Return [x, y] of the center of cell containing provided text 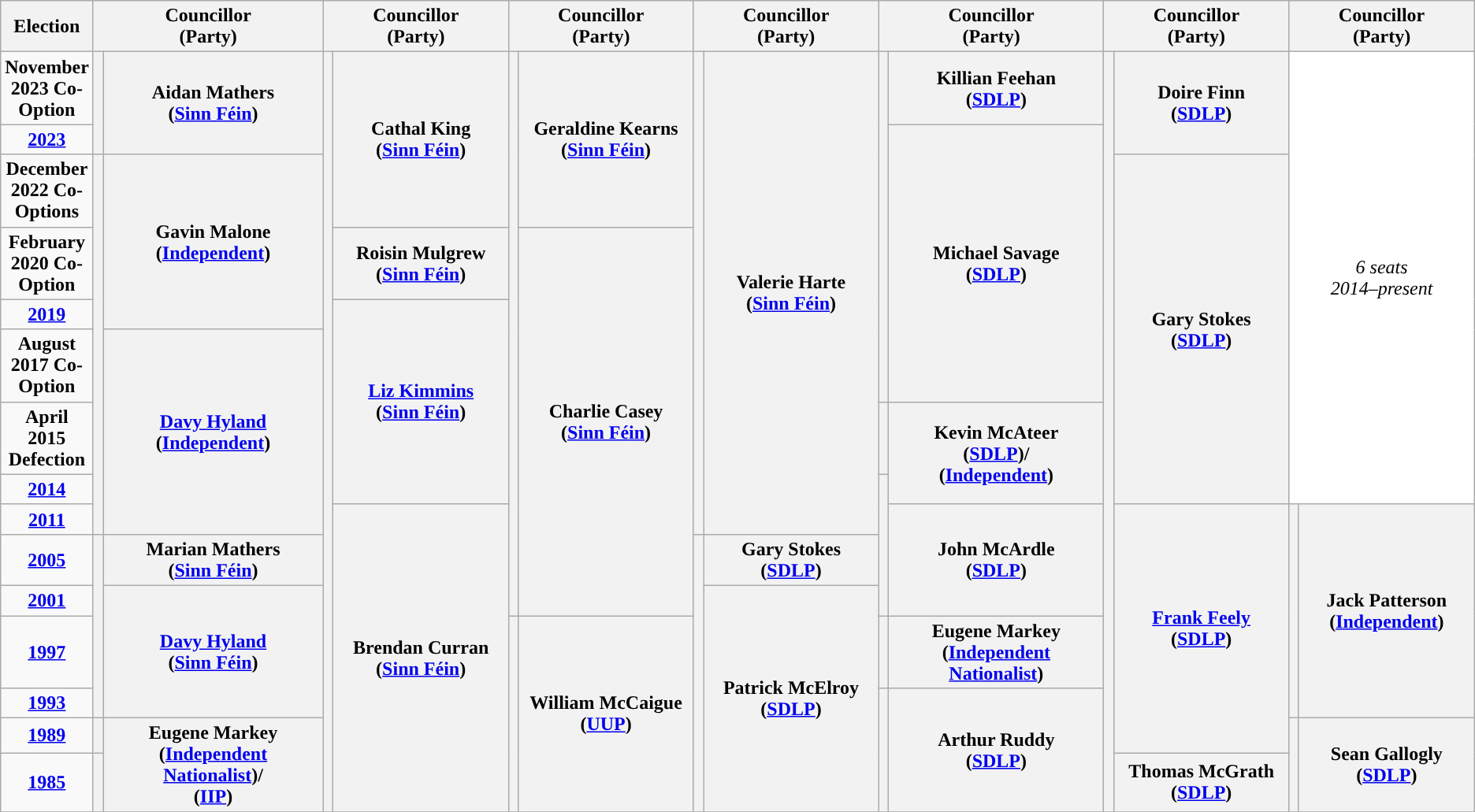
1993 [47, 703]
Liz Kimmins (Sinn Féin) [421, 402]
Davy Hyland (Independent) [214, 432]
2001 [47, 600]
Election [47, 27]
Jack Patterson (Independent) [1387, 611]
Valerie Harte (Sinn Féin) [791, 293]
Kevin McAteer (SDLP)/ (Independent) [996, 453]
William McCaigue (UUP) [606, 714]
Gavin Malone (Independent) [214, 242]
John McArdle (SDLP) [996, 559]
Marian Mathers (Sinn Féin) [214, 559]
2023 [47, 139]
2005 [47, 559]
Patrick McElroy (SDLP) [791, 698]
2019 [47, 314]
Michael Savage (SDLP) [996, 263]
Brendan Curran (Sinn Féin) [421, 658]
April 2015 Defection [47, 438]
Davy Hyland (Sinn Féin) [214, 651]
Eugene Markey (Independent Nationalist)/ (IIP) [214, 766]
December 2022 Co-Options [47, 191]
November 2023 Co-Option [47, 88]
Roisin Mulgrew (Sinn Féin) [421, 263]
Thomas McGrath (SDLP) [1202, 783]
August 2017 Co-Option [47, 365]
Arthur Ruddy (SDLP) [996, 750]
6 seats2014–present [1382, 278]
Sean Gallogly (SDLP) [1387, 766]
2011 [47, 519]
Frank Feely (SDLP) [1202, 628]
Charlie Casey (Sinn Féin) [606, 421]
Cathal King (Sinn Féin) [421, 139]
1989 [47, 736]
1985 [47, 783]
Geraldine Kearns (Sinn Féin) [606, 139]
1997 [47, 652]
February 2020 Co-Option [47, 263]
Aidan Mathers (Sinn Féin) [214, 103]
Killian Feehan (SDLP) [996, 88]
Eugene Markey (Independent Nationalist) [996, 652]
Doire Finn (SDLP) [1202, 103]
2014 [47, 489]
